From the cell containing the given text, extract its center point as (X, Y) coordinate. 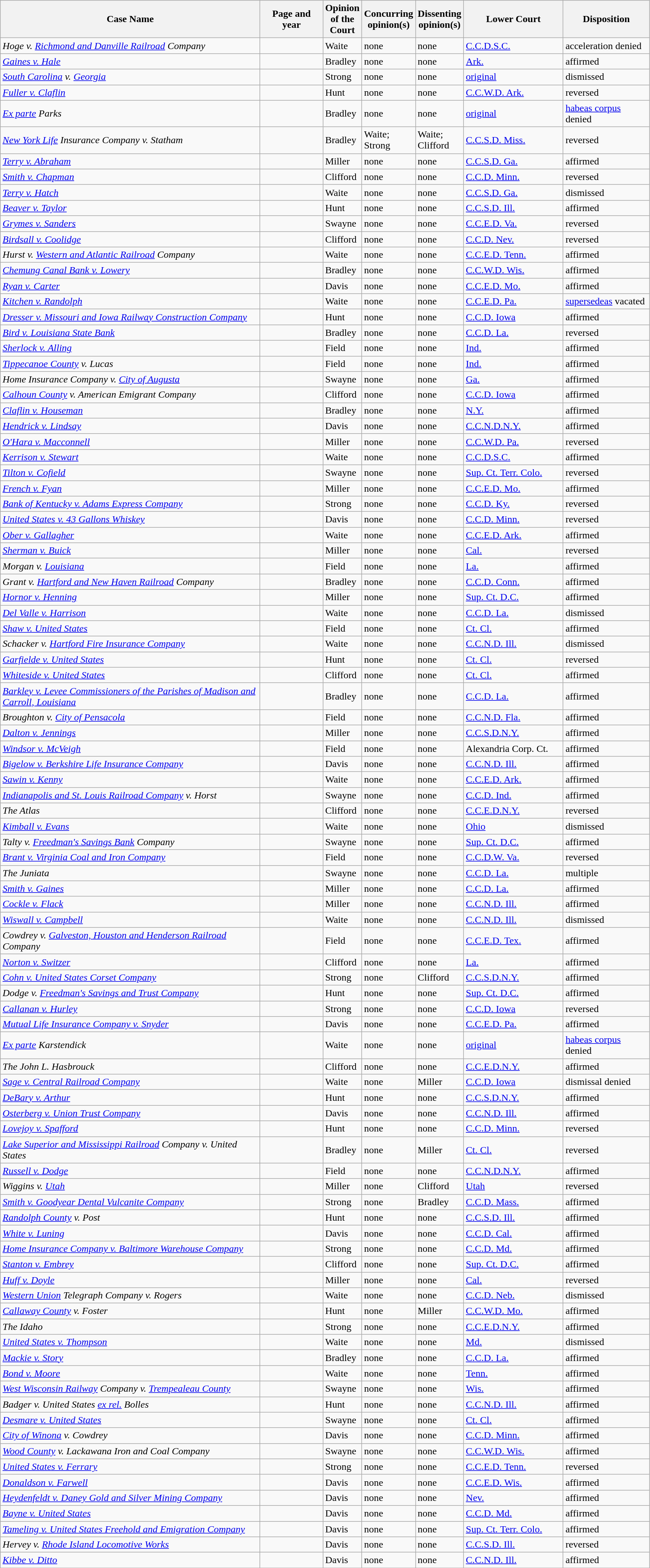
Birdsall v. Coolidge (130, 239)
C.C.D.W. Va. (513, 857)
C.C.W.D. Ark. (513, 92)
Chemung Canal Bank v. Lowery (130, 270)
Badger v. United States ex rel. Bolles (130, 1404)
Home Insurance Company v. City of Augusta (130, 379)
Ark. (513, 61)
dismissal denied (606, 1082)
French v. Fyan (130, 488)
Talty v. Freedman's Savings Bank Company (130, 842)
The John L. Hasbrouck (130, 1066)
C.C.D. Neb. (513, 1296)
Ohio (513, 826)
Wiswall v. Campbell (130, 920)
Brant v. Virginia Coal and Iron Company (130, 857)
DeBary v. Arthur (130, 1098)
Mutual Life Insurance Company v. Snyder (130, 1024)
Page and year (292, 19)
Desmare v. United States (130, 1420)
C.C.D. Cal. (513, 1233)
Cowdrey v. Galveston, Houston and Henderson Railroad Company (130, 941)
The Idaho (130, 1327)
Fuller v. Claflin (130, 92)
C.C.W.D. Pa. (513, 441)
Gaines v. Hale (130, 61)
Bond v. Moore (130, 1373)
C.C.D. Conn. (513, 582)
multiple (606, 873)
Cohn v. United States Corset Company (130, 977)
Smith v. Goodyear Dental Vulcanite Company (130, 1202)
Sage v. Central Railroad Company (130, 1082)
Ex parte Parks (130, 114)
Smith v. Gaines (130, 889)
Hendrick v. Lindsay (130, 426)
Terry v. Abraham (130, 161)
Sawin v. Kenny (130, 780)
C.C.D. Mass. (513, 1202)
C.C.D. Ky. (513, 504)
Del Valle v. Harrison (130, 613)
O'Hara v. Macconnell (130, 441)
Lower Court (513, 19)
Sherman v. Buick (130, 551)
Wood County v. Lackawana Iron and Coal Company (130, 1451)
Hoge v. Richmond and Danville Railroad Company (130, 46)
Stanton v. Embrey (130, 1264)
Wiggins v. Utah (130, 1186)
C.C.E.D. Tex. (513, 941)
Norton v. Switzer (130, 962)
Ex parte Karstendick (130, 1046)
Mackie v. Story (130, 1358)
Hurst v. Western and Atlantic Railroad Company (130, 255)
Lovejoy v. Spafford (130, 1129)
Utah (513, 1186)
South Carolina v. Georgia (130, 77)
Kerrison v. Stewart (130, 457)
C.C.D. Nev. (513, 239)
Tameling v. United States Freehold and Emigration Company (130, 1529)
N.Y. (513, 410)
Dodge v. Freedman's Savings and Trust Company (130, 993)
The Atlas (130, 811)
Randolph County v. Post (130, 1217)
Windsor v. McVeigh (130, 748)
Concurring opinion(s) (389, 19)
Barkley v. Levee Commissioners of the Parishes of Madison and Carroll, Louisiana (130, 696)
Grant v. Hartford and New Haven Railroad Company (130, 582)
Hornor v. Henning (130, 597)
Indianapolis and St. Louis Railroad Company v. Horst (130, 795)
Waite; Clifford (440, 140)
Morgan v. Louisiana (130, 566)
Bayne v. United States (130, 1513)
Ryan v. Carter (130, 286)
Kibbe v. Ditto (130, 1560)
Tippecanoe County v. Lucas (130, 364)
Alexandria Corp. Ct. (513, 748)
Dissenting opinion(s) (440, 19)
Sherlock v. Alling (130, 348)
Terry v. Hatch (130, 192)
Ga. (513, 379)
C.C.E.D. Va. (513, 223)
United States v. 43 Gallons Whiskey (130, 520)
Bank of Kentucky v. Adams Express Company (130, 504)
Disposition (606, 19)
C.C.D. Ind. (513, 795)
United States v. Thompson (130, 1342)
Dresser v. Missouri and Iowa Railway Construction Company (130, 317)
Broughton v. City of Pensacola (130, 717)
Schacker v. Hartford Fire Insurance Company (130, 644)
Cockle v. Flack (130, 904)
Donaldson v. Farwell (130, 1482)
Md. (513, 1342)
Calhoun County v. American Emigrant Company (130, 395)
Grymes v. Sanders (130, 223)
Waite; Strong (389, 140)
Lake Superior and Mississippi Railroad Company v. United States (130, 1150)
City of Winona v. Cowdrey (130, 1435)
West Wisconsin Railway Company v. Trempealeau County (130, 1389)
Callaway County v. Foster (130, 1311)
Ober v. Gallagher (130, 535)
C.C.E.D. Wis. (513, 1482)
C.C.N.D. Fla. (513, 717)
Hervey v. Rhode Island Locomotive Works (130, 1545)
Osterberg v. Union Trust Company (130, 1113)
Callanan v. Hurley (130, 1008)
Kimball v. Evans (130, 826)
Western Union Telegraph Company v. Rogers (130, 1296)
Claflin v. Houseman (130, 410)
acceleration denied (606, 46)
C.C.S.D. Miss. (513, 140)
Bird v. Louisiana State Bank (130, 333)
New York Life Insurance Company v. Statham (130, 140)
Home Insurance Company v. Baltimore Warehouse Company (130, 1249)
Kitchen v. Randolph (130, 301)
Case Name (130, 19)
Nev. (513, 1498)
Beaver v. Taylor (130, 208)
Smith v. Chapman (130, 177)
Bigelow v. Berkshire Life Insurance Company (130, 764)
Tenn. (513, 1373)
Dalton v. Jennings (130, 733)
United States v. Ferrary (130, 1467)
Wis. (513, 1389)
Russell v. Dodge (130, 1171)
Huff v. Doyle (130, 1280)
Heydenfeldt v. Daney Gold and Silver Mining Company (130, 1498)
Shaw v. United States (130, 628)
Whiteside v. United States (130, 675)
White v. Luning (130, 1233)
The Juniata (130, 873)
C.C.W.D. Mo. (513, 1311)
Tilton v. Cofield (130, 472)
Opinion of the Court (342, 19)
supersedeas vacated (606, 301)
Garfielde v. United States (130, 659)
